From the cell containing the given text, extract its center point as [X, Y] coordinate. 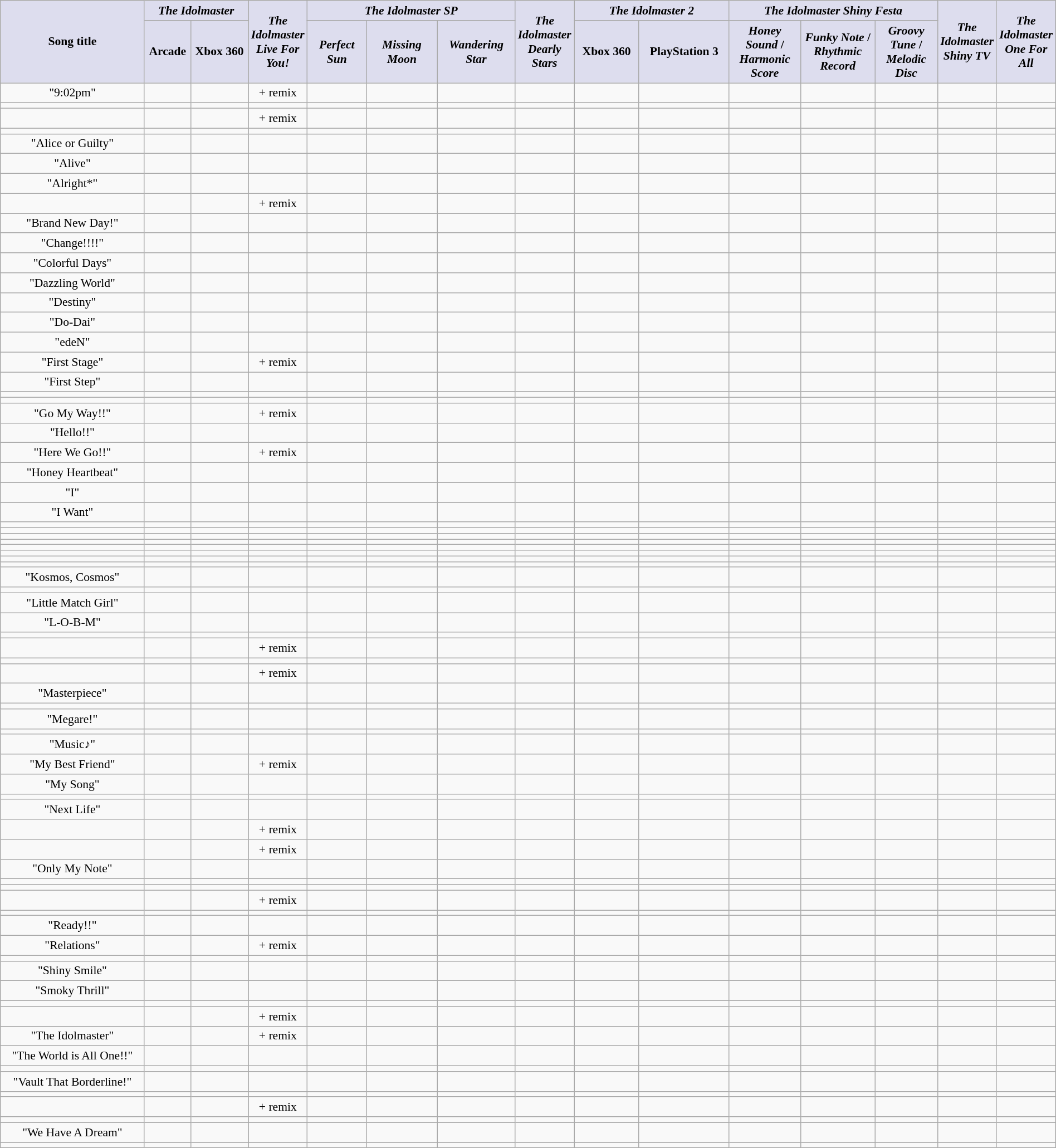
"We Have A Dream" [72, 1132]
PlayStation 3 [684, 51]
"Change!!!!" [72, 243]
"Hello!!" [72, 433]
The IdolmasterOne For All [1026, 42]
Missing Moon [402, 51]
"First Stage" [72, 362]
The IdolmasterDearly Stars [545, 42]
"Shiny Smile" [72, 971]
"The World is All One!!" [72, 1056]
Funky Note /Rhythmic Record [838, 51]
Groovy Tune /Melodic Disc [906, 51]
Perfect Sun [337, 51]
"Next Life" [72, 809]
"Destiny" [72, 302]
"Only My Note" [72, 869]
The Idolmaster Shiny Festa [833, 11]
The IdolmasterLive For You! [278, 42]
"Alice or Guilty" [72, 144]
"I" [72, 492]
"My Best Friend" [72, 764]
"Brand New Day!" [72, 223]
"Here We Go!!" [72, 453]
"edeN" [72, 342]
The Idolmaster SP [411, 11]
"Smoky Thrill" [72, 991]
The Idolmaster 2 [652, 11]
Arcade [167, 51]
Wandering Star [476, 51]
"My Song" [72, 784]
"Ready!!" [72, 926]
Song title [72, 42]
"Megare!" [72, 719]
"Alive" [72, 164]
The Idolmaster [196, 11]
The IdolmasterShiny TV [967, 42]
"Do-Dai" [72, 323]
"Colorful Days" [72, 263]
"9:02pm" [72, 92]
"Masterpiece" [72, 693]
"Vault That Borderline!" [72, 1081]
"Relations" [72, 945]
"Dazzling World" [72, 282]
Honey Sound /Harmonic Score [765, 51]
"First Step" [72, 382]
"Kosmos, Cosmos" [72, 577]
"Little Match Girl" [72, 603]
"Alright*" [72, 183]
"L-O-B-M" [72, 623]
"Honey Heartbeat" [72, 472]
"The Idolmaster" [72, 1036]
"I Want" [72, 512]
"Music♪" [72, 744]
"Go My Way!!" [72, 413]
